Provide the (X, Y) coordinate of the cell's center where the given text is located.  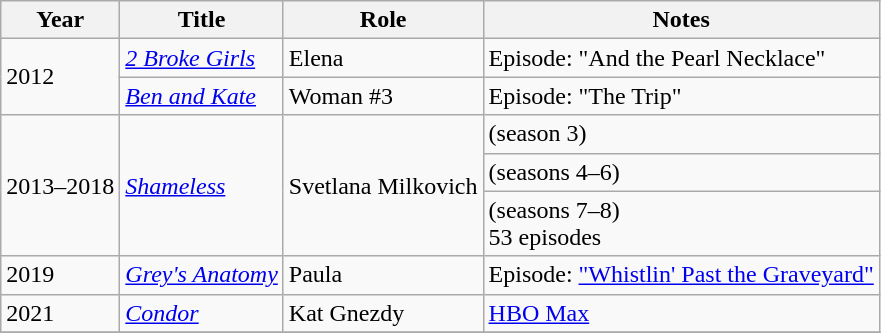
Episode: "The Trip" (681, 96)
2 Broke Girls (202, 58)
Year (60, 20)
Notes (681, 20)
Episode: "And the Pearl Necklace" (681, 58)
Kat Gnezdy (383, 313)
Ben and Kate (202, 96)
Svetlana Milkovich (383, 186)
Shameless (202, 186)
Title (202, 20)
Woman #3 (383, 96)
(seasons 7–8) 53 episodes (681, 224)
2019 (60, 275)
Condor (202, 313)
Paula (383, 275)
2013–2018 (60, 186)
(season 3) (681, 134)
Grey's Anatomy (202, 275)
2021 (60, 313)
Role (383, 20)
Episode: "Whistlin' Past the Graveyard" (681, 275)
Elena (383, 58)
HBO Max (681, 313)
(seasons 4–6) (681, 172)
2012 (60, 77)
